For the text-containing cell, return its midpoint in (x, y) coordinate format. 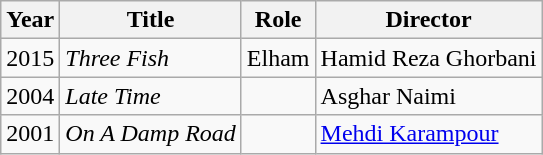
2001 (30, 134)
Year (30, 20)
Asghar Naimi (428, 96)
Role (278, 20)
Mehdi Karampour (428, 134)
Title (151, 20)
Elham (278, 58)
Hamid Reza Ghorbani (428, 58)
Late Time (151, 96)
On A Damp Road (151, 134)
Director (428, 20)
2004 (30, 96)
Three Fish (151, 58)
2015 (30, 58)
